Return the (X, Y) coordinate for the center point of the cell that contains the specified text.  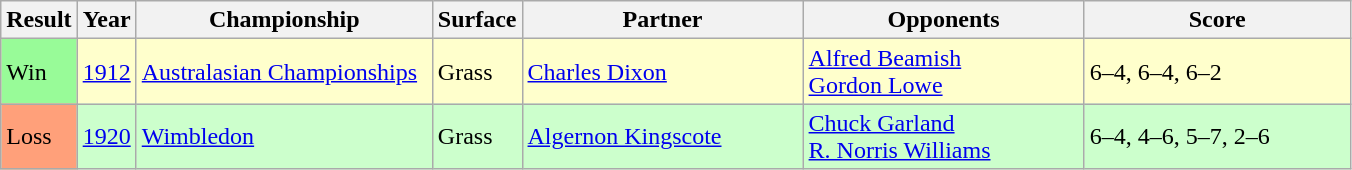
Charles Dixon (662, 72)
1912 (106, 72)
Surface (477, 20)
1920 (106, 136)
Year (106, 20)
Win (39, 72)
Chuck Garland R. Norris Williams (944, 136)
Score (1217, 20)
Australasian Championships (284, 72)
Championship (284, 20)
Opponents (944, 20)
Alfred Beamish Gordon Lowe (944, 72)
Loss (39, 136)
Wimbledon (284, 136)
6–4, 4–6, 5–7, 2–6 (1217, 136)
6–4, 6–4, 6–2 (1217, 72)
Result (39, 20)
Partner (662, 20)
Algernon Kingscote (662, 136)
